Provide the [X, Y] coordinate of the cell's center where the given text is located.  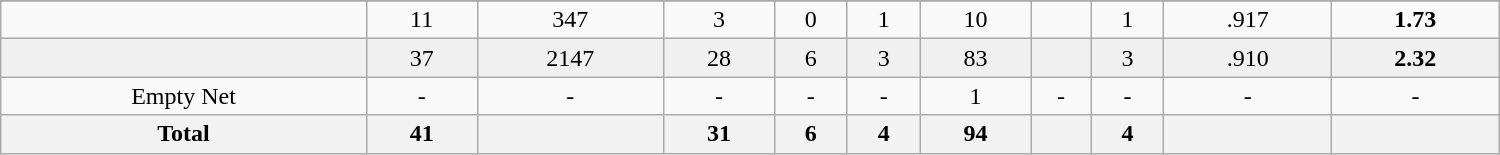
Total [184, 134]
10 [976, 20]
41 [422, 134]
.910 [1248, 58]
347 [570, 20]
83 [976, 58]
2.32 [1416, 58]
0 [810, 20]
31 [720, 134]
.917 [1248, 20]
11 [422, 20]
28 [720, 58]
2147 [570, 58]
94 [976, 134]
37 [422, 58]
Empty Net [184, 96]
1.73 [1416, 20]
